For the text-containing cell, return its midpoint in [X, Y] coordinate format. 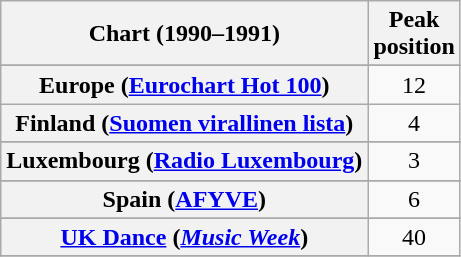
12 [414, 85]
Peakposition [414, 34]
Europe (Eurochart Hot 100) [184, 85]
6 [414, 199]
Luxembourg (Radio Luxembourg) [184, 161]
Spain (AFYVE) [184, 199]
3 [414, 161]
Finland (Suomen virallinen lista) [184, 123]
UK Dance (Music Week) [184, 237]
40 [414, 237]
Chart (1990–1991) [184, 34]
4 [414, 123]
